Provide the (x, y) coordinate of the cell's center where the given text is located.  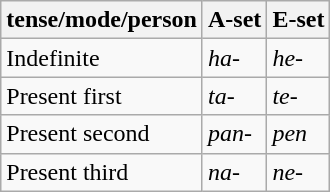
na- (234, 172)
Indefinite (102, 58)
he- (298, 58)
Present first (102, 96)
pen (298, 134)
ha- (234, 58)
ne- (298, 172)
E-set (298, 20)
Present third (102, 172)
tense/mode/person (102, 20)
ta- (234, 96)
pan- (234, 134)
A-set (234, 20)
Present second (102, 134)
te- (298, 96)
